Scan for the cell matching the given text and deliver its (X, Y) coordinate at center. 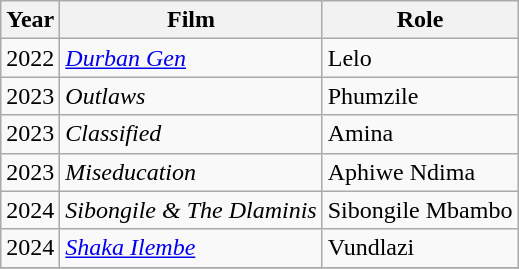
Lelo (420, 58)
2022 (30, 58)
Amina (420, 134)
Miseducation (191, 172)
Sibongile & The Dlaminis (191, 210)
Sibongile Mbambo (420, 210)
Durban Gen (191, 58)
Outlaws (191, 96)
Year (30, 20)
Phumzile (420, 96)
Classified (191, 134)
Role (420, 20)
Film (191, 20)
Aphiwe Ndima (420, 172)
Shaka Ilembe (191, 248)
Vundlazi (420, 248)
